Search for the cell housing the specified text and yield its [x, y] center coordinate. 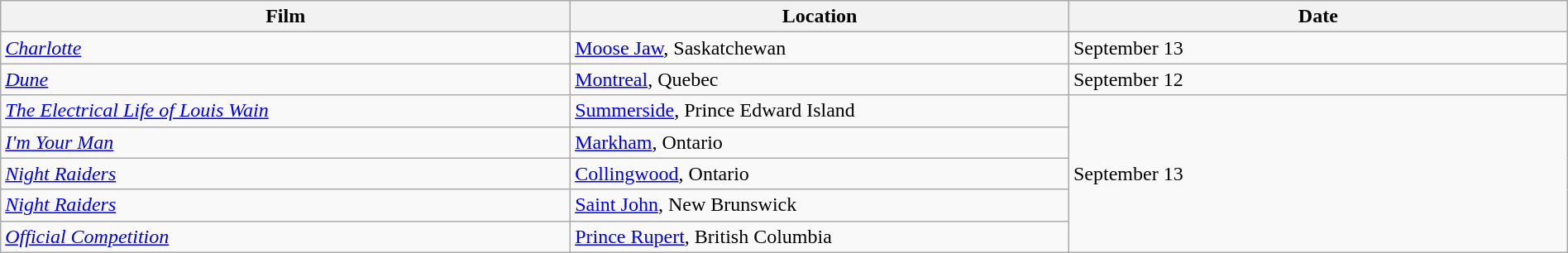
Location [820, 17]
Saint John, New Brunswick [820, 205]
Official Competition [286, 236]
Collingwood, Ontario [820, 174]
Date [1318, 17]
Markham, Ontario [820, 142]
Summerside, Prince Edward Island [820, 111]
Film [286, 17]
I'm Your Man [286, 142]
Prince Rupert, British Columbia [820, 236]
Moose Jaw, Saskatchewan [820, 48]
The Electrical Life of Louis Wain [286, 111]
Montreal, Quebec [820, 79]
Charlotte [286, 48]
Dune [286, 79]
September 12 [1318, 79]
